Return the (x, y) coordinate for the center point of the cell that contains the specified text.  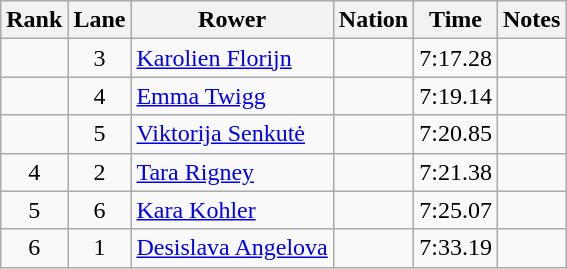
7:19.14 (456, 96)
Kara Kohler (232, 210)
Lane (100, 20)
Rower (232, 20)
Notes (531, 20)
Karolien Florijn (232, 58)
2 (100, 172)
Nation (373, 20)
1 (100, 248)
Time (456, 20)
Viktorija Senkutė (232, 134)
7:17.28 (456, 58)
7:25.07 (456, 210)
Desislava Angelova (232, 248)
Tara Rigney (232, 172)
7:21.38 (456, 172)
Rank (34, 20)
Emma Twigg (232, 96)
7:33.19 (456, 248)
3 (100, 58)
7:20.85 (456, 134)
